Return (x, y) of the center of cell containing provided text 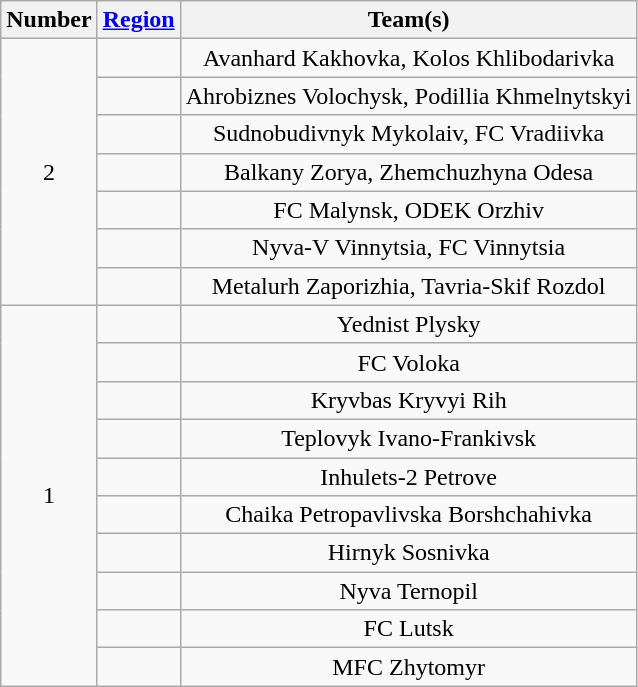
Yednist Plysky (408, 324)
Metalurh Zaporizhia, Tavria-Skif Rozdol (408, 286)
Number (49, 20)
Chaika Petropavlivska Borshchahivka (408, 515)
2 (49, 172)
FC Voloka (408, 362)
Balkany Zorya, Zhemchuzhyna Odesa (408, 172)
Inhulets-2 Petrove (408, 477)
Nyva-V Vinnytsia, FC Vinnytsia (408, 248)
Teplovyk Ivano-Frankivsk (408, 438)
Avanhard Kakhovka, Kolos Khlibodarivka (408, 58)
Ahrobiznes Volochysk, Podillia Khmelnytskyi (408, 96)
Region (138, 20)
FC Lutsk (408, 629)
Kryvbas Kryvyi Rih (408, 400)
Nyva Ternopil (408, 591)
FC Malynsk, ODEK Orzhiv (408, 210)
Sudnobudivnyk Mykolaiv, FC Vradiivka (408, 134)
MFC Zhytomyr (408, 667)
Hirnyk Sosnivka (408, 553)
1 (49, 496)
Team(s) (408, 20)
